Scan for the cell matching the given text and deliver its (x, y) coordinate at center. 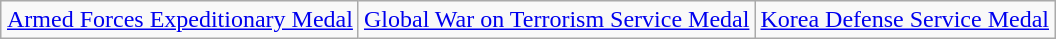
Armed Forces Expeditionary Medal (180, 20)
Global War on Terrorism Service Medal (556, 20)
Korea Defense Service Medal (905, 20)
